Return [X, Y] of the center of cell containing provided text 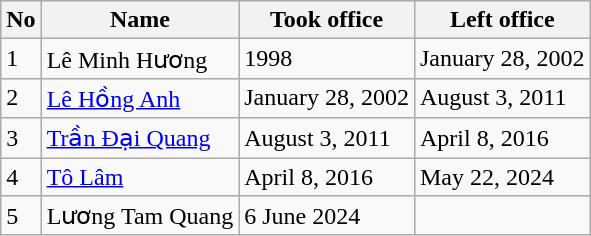
4 [21, 177]
Lương Tam Quang [140, 216]
2 [21, 98]
3 [21, 138]
No [21, 20]
Lê Hồng Anh [140, 98]
Name [140, 20]
1 [21, 59]
Trần Đại Quang [140, 138]
Tô Lâm [140, 177]
Left office [502, 20]
6 June 2024 [327, 216]
Lê Minh Hương [140, 59]
Took office [327, 20]
1998 [327, 59]
5 [21, 216]
May 22, 2024 [502, 177]
